Return (x, y) of the center of cell containing provided text 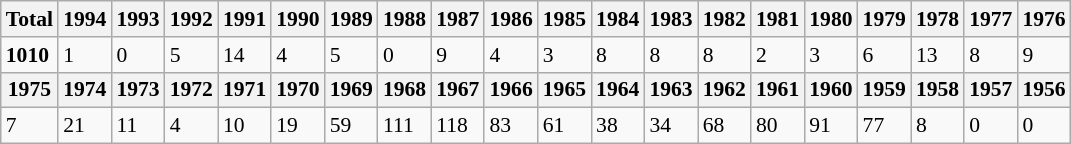
1976 (1044, 19)
1978 (938, 19)
1973 (138, 90)
1959 (884, 90)
14 (244, 55)
118 (458, 126)
91 (830, 126)
111 (404, 126)
6 (884, 55)
1986 (510, 19)
1991 (244, 19)
1984 (618, 19)
1981 (778, 19)
1971 (244, 90)
1989 (352, 19)
Total (30, 19)
1970 (298, 90)
1979 (884, 19)
7 (30, 126)
68 (724, 126)
1960 (830, 90)
1957 (990, 90)
1956 (1044, 90)
1977 (990, 19)
1983 (670, 19)
13 (938, 55)
1 (84, 55)
1958 (938, 90)
77 (884, 126)
1961 (778, 90)
1980 (830, 19)
83 (510, 126)
1010 (30, 55)
10 (244, 126)
1967 (458, 90)
1990 (298, 19)
1964 (618, 90)
1993 (138, 19)
1965 (564, 90)
1987 (458, 19)
61 (564, 126)
1968 (404, 90)
11 (138, 126)
1969 (352, 90)
19 (298, 126)
1966 (510, 90)
21 (84, 126)
1982 (724, 19)
38 (618, 126)
1972 (192, 90)
1962 (724, 90)
34 (670, 126)
1992 (192, 19)
1988 (404, 19)
1974 (84, 90)
80 (778, 126)
2 (778, 55)
1963 (670, 90)
1994 (84, 19)
59 (352, 126)
1975 (30, 90)
1985 (564, 19)
